Capture the cell that displays the provided text and extract its (x, y) central coordinate. 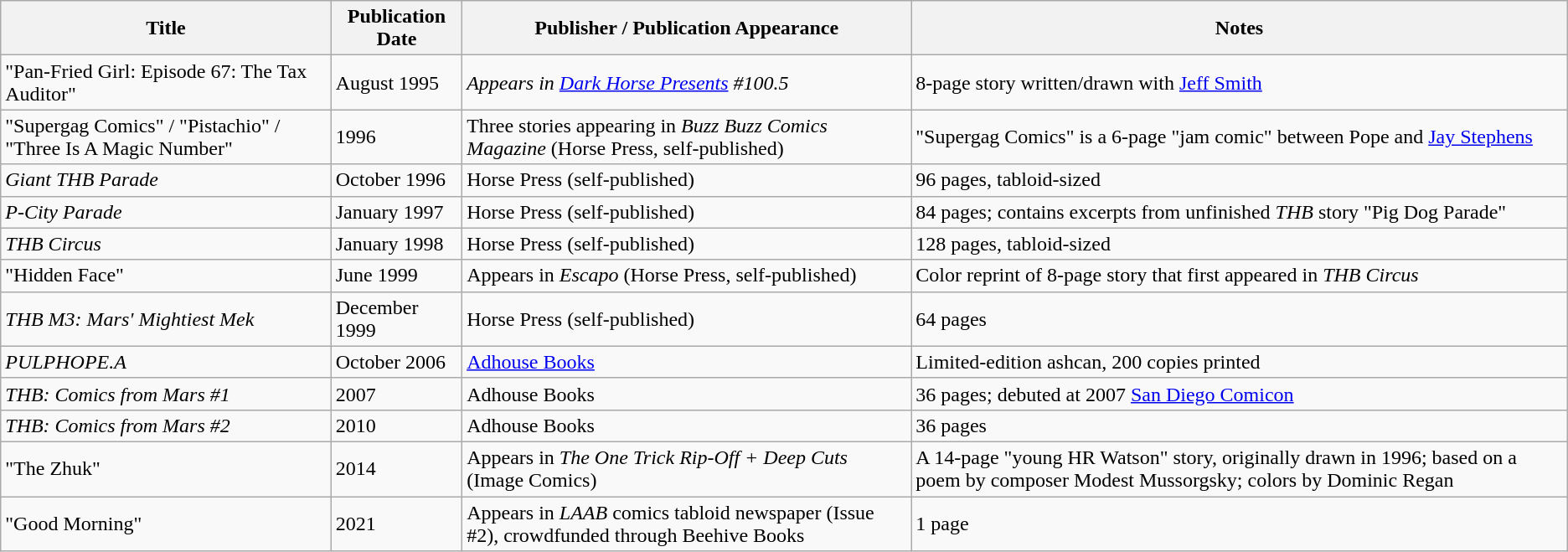
June 1999 (396, 276)
Limited-edition ashcan, 200 copies printed (1240, 362)
Appears in Dark Horse Presents #100.5 (687, 82)
Appears in The One Trick Rip-Off + Deep Cuts (Image Comics) (687, 469)
"Supergag Comics" is a 6-page "jam comic" between Pope and Jay Stephens (1240, 137)
1 page (1240, 523)
Appears in LAAB comics tabloid newspaper (Issue #2), crowdfunded through Beehive Books (687, 523)
August 1995 (396, 82)
"The Zhuk" (166, 469)
8-page story written/drawn with Jeff Smith (1240, 82)
THB M3: Mars' Mightiest Mek (166, 318)
October 2006 (396, 362)
128 pages, tabloid-sized (1240, 244)
84 pages; contains excerpts from unfinished THB story "Pig Dog Parade" (1240, 212)
36 pages (1240, 426)
2014 (396, 469)
"Pan-Fried Girl: Episode 67: The Tax Auditor" (166, 82)
"Supergag Comics" / "Pistachio" / "Three Is A Magic Number" (166, 137)
Publisher / Publication Appearance (687, 28)
P-City Parade (166, 212)
THB Circus (166, 244)
Appears in Escapo (Horse Press, self-published) (687, 276)
Color reprint of 8-page story that first appeared in THB Circus (1240, 276)
96 pages, tabloid-sized (1240, 180)
1996 (396, 137)
2007 (396, 394)
Three stories appearing in Buzz Buzz Comics Magazine (Horse Press, self-published) (687, 137)
THB: Comics from Mars #2 (166, 426)
2010 (396, 426)
October 1996 (396, 180)
January 1997 (396, 212)
PULPHOPE.A (166, 362)
A 14-page "young HR Watson" story, originally drawn in 1996; based on a poem by composer Modest Mussorgsky; colors by Dominic Regan (1240, 469)
Notes (1240, 28)
Title (166, 28)
"Hidden Face" (166, 276)
January 1998 (396, 244)
Giant THB Parade (166, 180)
"Good Morning" (166, 523)
36 pages; debuted at 2007 San Diego Comicon (1240, 394)
THB: Comics from Mars #1 (166, 394)
Publication Date (396, 28)
2021 (396, 523)
December 1999 (396, 318)
64 pages (1240, 318)
